Return [x, y] of the center of cell containing provided text 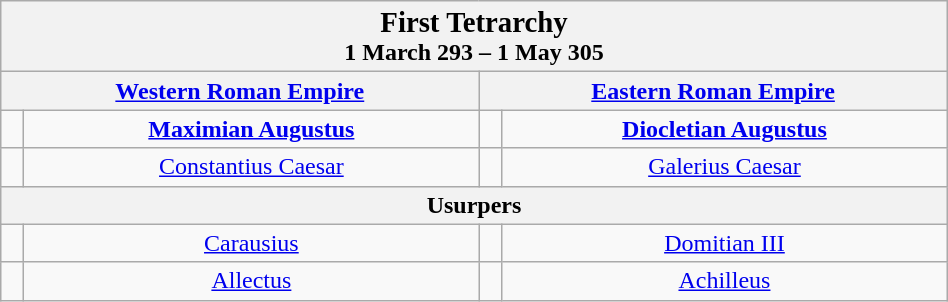
Constantius Caesar [252, 167]
Usurpers [474, 205]
Maximian Augustus [252, 129]
Diocletian Augustus [725, 129]
Carausius [252, 243]
Achilleus [725, 281]
First Tetrarchy1 March 293 – 1 May 305 [474, 36]
Domitian III [725, 243]
Eastern Roman Empire [713, 91]
Western Roman Empire [240, 91]
Allectus [252, 281]
Galerius Caesar [725, 167]
